Output the [X, Y] coordinate of the center of the cell containing the given text.  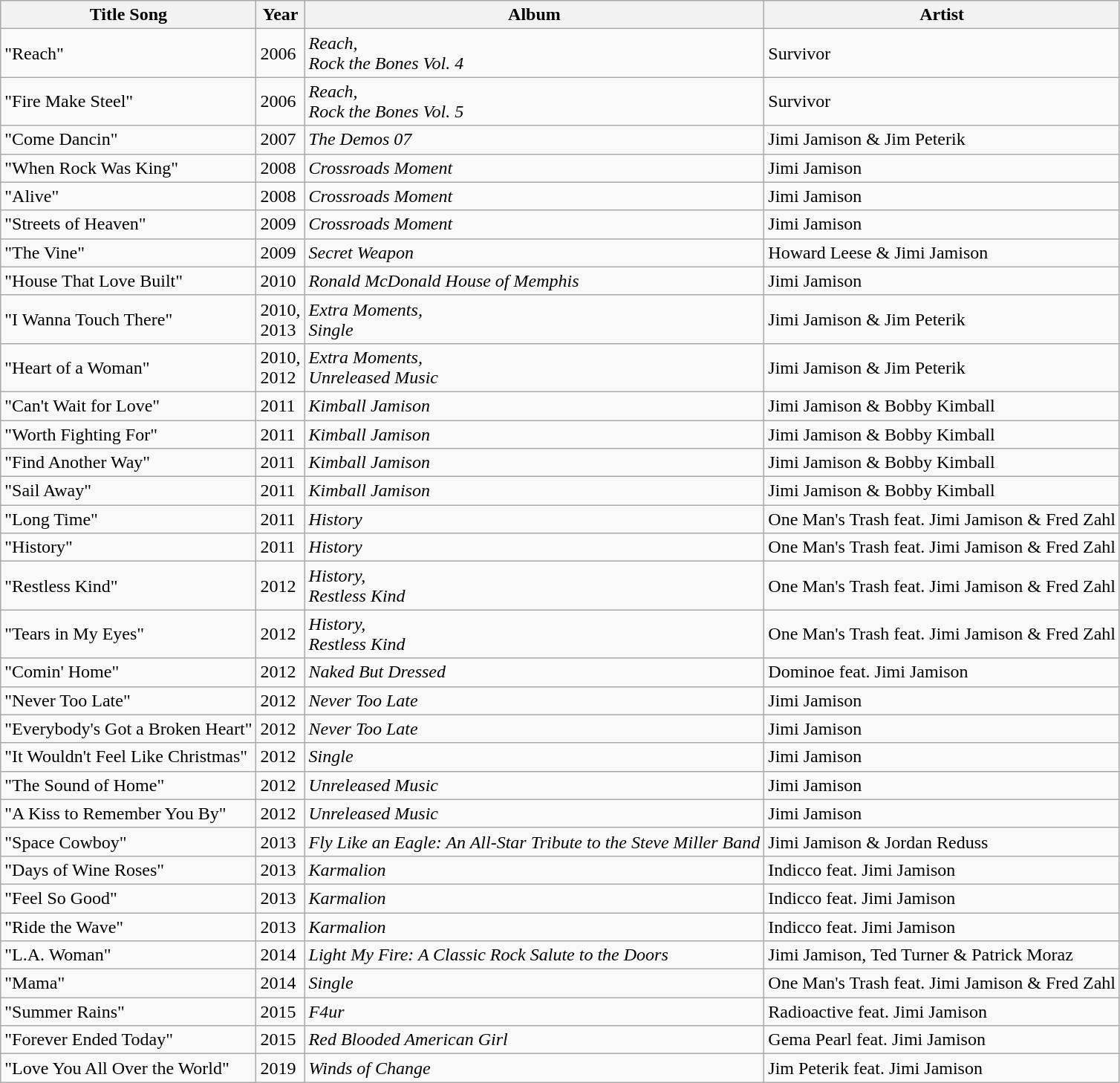
"Fire Make Steel" [128, 101]
"Come Dancin" [128, 140]
Reach,Rock the Bones Vol. 5 [535, 101]
"House That Love Built" [128, 281]
Album [535, 15]
"Can't Wait for Love" [128, 406]
Extra Moments,Unreleased Music [535, 367]
"Tears in My Eyes" [128, 634]
"Restless Kind" [128, 585]
"Ride the Wave" [128, 926]
Year [281, 15]
Reach,Rock the Bones Vol. 4 [535, 53]
"Everybody's Got a Broken Heart" [128, 729]
"Sail Away" [128, 491]
"Feel So Good" [128, 898]
"Worth Fighting For" [128, 435]
"The Vine" [128, 253]
Dominoe feat. Jimi Jamison [942, 672]
"Alive" [128, 196]
"Space Cowboy" [128, 842]
The Demos 07 [535, 140]
2010 [281, 281]
Jimi Jamison & Jordan Reduss [942, 842]
"Love You All Over the World" [128, 1068]
Naked But Dressed [535, 672]
"L.A. Woman" [128, 955]
2019 [281, 1068]
2010,2013 [281, 319]
"Days of Wine Roses" [128, 870]
Jim Peterik feat. Jimi Jamison [942, 1068]
Jimi Jamison, Ted Turner & Patrick Moraz [942, 955]
Winds of Change [535, 1068]
"I Wanna Touch There" [128, 319]
Howard Leese & Jimi Jamison [942, 253]
"Never Too Late" [128, 700]
"Forever Ended Today" [128, 1040]
2010,2012 [281, 367]
Light My Fire: A Classic Rock Salute to the Doors [535, 955]
"Find Another Way" [128, 463]
"Comin' Home" [128, 672]
"A Kiss to Remember You By" [128, 813]
Title Song [128, 15]
Artist [942, 15]
Fly Like an Eagle: An All-Star Tribute to the Steve Miller Band [535, 842]
"Streets of Heaven" [128, 224]
Secret Weapon [535, 253]
2007 [281, 140]
Red Blooded American Girl [535, 1040]
Ronald McDonald House of Memphis [535, 281]
"When Rock Was King" [128, 168]
"Mama" [128, 983]
"It Wouldn't Feel Like Christmas" [128, 757]
Radioactive feat. Jimi Jamison [942, 1012]
"Summer Rains" [128, 1012]
"Reach" [128, 53]
"History" [128, 547]
"The Sound of Home" [128, 785]
F4ur [535, 1012]
Gema Pearl feat. Jimi Jamison [942, 1040]
"Heart of a Woman" [128, 367]
"Long Time" [128, 519]
Extra Moments,Single [535, 319]
